Capture the cell that displays the provided text and extract its [X, Y] central coordinate. 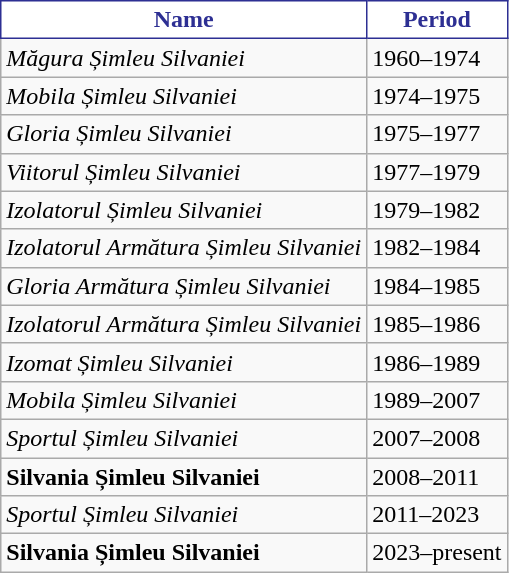
1984–1985 [437, 286]
Viitorul Șimleu Silvaniei [184, 172]
2023–present [437, 553]
1986–1989 [437, 362]
Period [437, 20]
1982–1984 [437, 248]
1989–2007 [437, 400]
Izomat Șimleu Silvaniei [184, 362]
Măgura Șimleu Silvaniei [184, 58]
1977–1979 [437, 172]
Name [184, 20]
1960–1974 [437, 58]
1979–1982 [437, 210]
Izolatorul Șimleu Silvaniei [184, 210]
2011–2023 [437, 515]
Gloria Șimleu Silvaniei [184, 134]
1975–1977 [437, 134]
2007–2008 [437, 438]
1985–1986 [437, 324]
2008–2011 [437, 477]
Gloria Armătura Șimleu Silvaniei [184, 286]
1974–1975 [437, 96]
